Determine the (X, Y) coordinate at the center of the cell enclosing the given text.  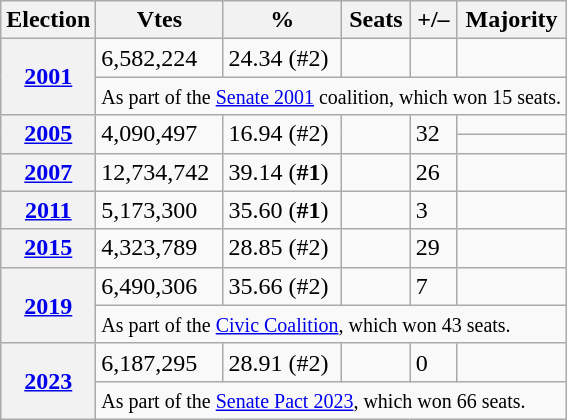
26 (433, 172)
2023 (48, 381)
29 (433, 248)
6,582,224 (160, 58)
4,090,497 (160, 134)
Vtes (160, 20)
2001 (48, 77)
12,734,742 (160, 172)
+/– (433, 20)
As part of the Senate 2001 coalition, which won 15 seats. (332, 96)
7 (433, 286)
24.34 (#2) (282, 58)
Majority (512, 20)
2007 (48, 172)
6,490,306 (160, 286)
2011 (48, 210)
3 (433, 210)
16.94 (#2) (282, 134)
32 (433, 134)
5,173,300 (160, 210)
39.14 (#1) (282, 172)
Election (48, 20)
% (282, 20)
2019 (48, 305)
2015 (48, 248)
28.91 (#2) (282, 362)
28.85 (#2) (282, 248)
As part of the Senate Pact 2023, which won 66 seats. (332, 400)
35.60 (#1) (282, 210)
2005 (48, 134)
4,323,789 (160, 248)
0 (433, 362)
35.66 (#2) (282, 286)
As part of the Civic Coalition, which won 43 seats. (332, 324)
Seats (376, 20)
6,187,295 (160, 362)
